Return the [x, y] coordinate for the center point of the cell that contains the specified text.  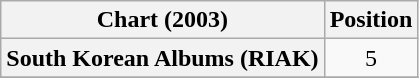
Chart (2003) [162, 20]
5 [371, 58]
South Korean Albums (RIAK) [162, 58]
Position [371, 20]
